Search for the cell housing the specified text and yield its [x, y] center coordinate. 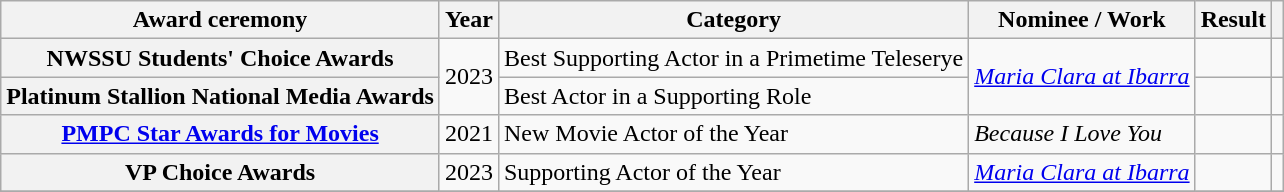
Award ceremony [220, 20]
Best Supporting Actor in a Primetime Teleserye [733, 58]
Nominee / Work [1082, 20]
NWSSU Students' Choice Awards [220, 58]
Because I Love You [1082, 134]
New Movie Actor of the Year [733, 134]
PMPC Star Awards for Movies [220, 134]
Platinum Stallion National Media Awards [220, 96]
Best Actor in a Supporting Role [733, 96]
Year [468, 20]
2021 [468, 134]
Supporting Actor of the Year [733, 172]
Result [1233, 20]
VP Choice Awards [220, 172]
Category [733, 20]
